Identify which cell holds the provided text, then report its (X, Y) central coordinate. 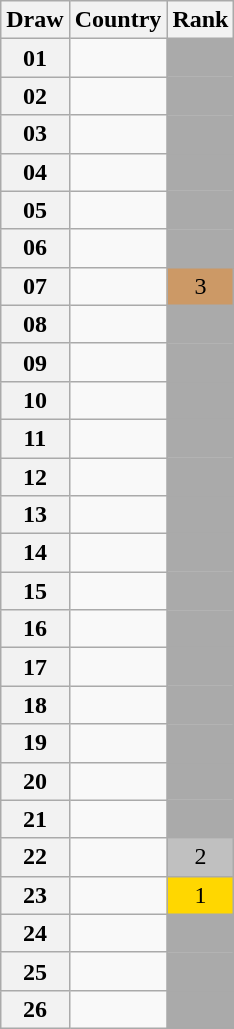
20 (35, 781)
25 (35, 971)
3 (200, 286)
Draw (35, 20)
26 (35, 1009)
01 (35, 58)
05 (35, 210)
18 (35, 705)
23 (35, 895)
Country (118, 20)
24 (35, 933)
15 (35, 591)
09 (35, 362)
2 (200, 857)
03 (35, 134)
21 (35, 819)
02 (35, 96)
19 (35, 743)
10 (35, 400)
22 (35, 857)
14 (35, 553)
13 (35, 515)
12 (35, 477)
07 (35, 286)
08 (35, 324)
17 (35, 667)
11 (35, 438)
Rank (200, 20)
1 (200, 895)
06 (35, 248)
16 (35, 629)
04 (35, 172)
